Search for the cell housing the specified text and yield its [x, y] center coordinate. 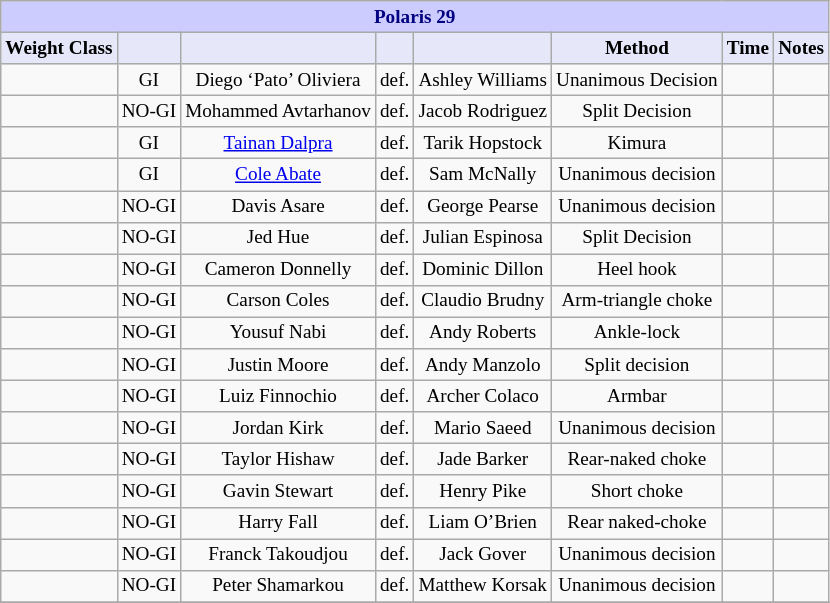
Short choke [638, 491]
Yousuf Nabi [278, 333]
Unanimous Decision [638, 80]
Sam McNally [483, 175]
Carson Coles [278, 301]
Archer Colaco [483, 396]
Jacob Rodriguez [483, 111]
Arm-triangle choke [638, 301]
Tainan Dalpra [278, 143]
Ankle-lock [638, 333]
Andy Roberts [483, 333]
Jed Hue [278, 238]
Harry Fall [278, 523]
Mohammed Avtarhanov [278, 111]
Taylor Hishaw [278, 460]
Diego ‘Pato’ Oliviera [278, 80]
Dominic Dillon [483, 270]
Julian Espinosa [483, 238]
Andy Manzolo [483, 365]
Henry Pike [483, 491]
Heel hook [638, 270]
Mario Saeed [483, 428]
Method [638, 48]
Claudio Brudny [483, 301]
Justin Moore [278, 365]
Cameron Donnelly [278, 270]
Polaris 29 [415, 17]
Armbar [638, 396]
Kimura [638, 143]
Davis Asare [278, 206]
Franck Takoudjou [278, 554]
Rear-naked choke [638, 460]
Time [748, 48]
Matthew Korsak [483, 586]
Tarik Hopstock [483, 143]
Weight Class [59, 48]
Jade Barker [483, 460]
Notes [802, 48]
George Pearse [483, 206]
Split decision [638, 365]
Luiz Finnochio [278, 396]
Liam O’Brien [483, 523]
Rear naked-choke [638, 523]
Jordan Kirk [278, 428]
Peter Shamarkou [278, 586]
Ashley Williams [483, 80]
Jack Gover [483, 554]
Cole Abate [278, 175]
Gavin Stewart [278, 491]
